Pinpoint the cell where the given text exists, returning its [x, y] midpoint coordinate. 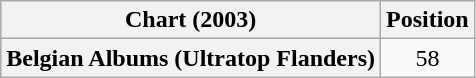
Position [428, 20]
Chart (2003) [191, 20]
58 [428, 58]
Belgian Albums (Ultratop Flanders) [191, 58]
